Return [x, y] of the center of cell containing provided text 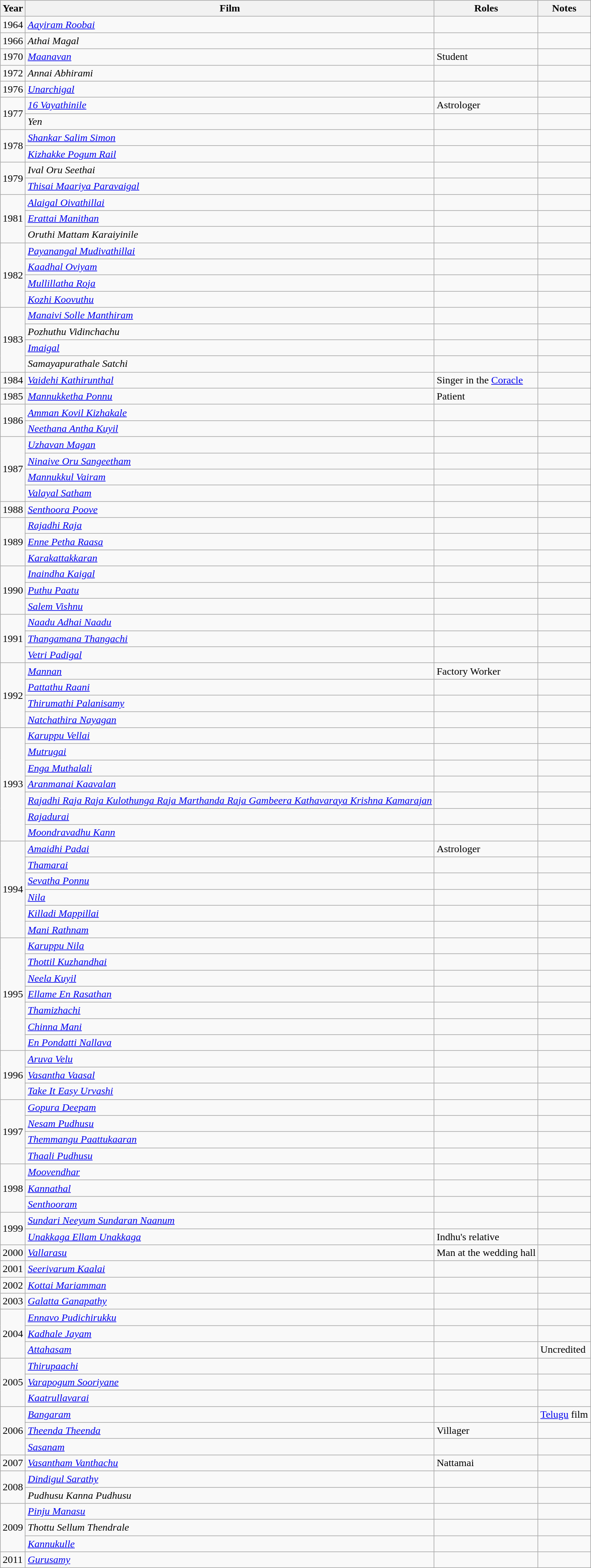
Manaivi Solle Manthiram [230, 315]
Unakkaga Ellam Unakkaga [230, 1237]
Vetri Padigal [230, 655]
Puthu Paatu [230, 590]
Thottu Sellum Thendrale [230, 1528]
Kozhi Koovuthu [230, 299]
Killadi Mappillai [230, 913]
Natchathira Nayagan [230, 720]
Erattai Manithan [230, 219]
2005 [13, 1382]
Mannan [230, 671]
1966 [13, 41]
Theenda Theenda [230, 1430]
Shankar Salim Simon [230, 138]
Ival Oru Seethai [230, 170]
Kizhakke Pogum Rail [230, 154]
Unarchigal [230, 89]
Salem Vishnu [230, 606]
1991 [13, 639]
Singer in the Coracle [486, 380]
En Pondatti Nallava [230, 1043]
2002 [13, 1285]
Kannathal [230, 1188]
1998 [13, 1188]
Mannukketha Ponnu [230, 396]
Thangamana Thangachi [230, 639]
Ninaive Oru Sangeetham [230, 461]
Samayapurathale Satchi [230, 364]
1993 [13, 784]
Amman Kovil Kizhakale [230, 412]
2009 [13, 1528]
Attahasam [230, 1350]
Student [486, 57]
Vasantha Vaasal [230, 1075]
Pattathu Raani [230, 687]
1986 [13, 420]
Amaidhi Padai [230, 849]
Thaali Pudhusu [230, 1156]
Mani Rathnam [230, 929]
Telugu film [564, 1414]
Roles [486, 8]
Alaigal Oivathillai [230, 203]
Varapogum Sooriyane [230, 1382]
Uzhavan Magan [230, 445]
1976 [13, 89]
Man at the wedding hall [486, 1253]
1977 [13, 113]
2008 [13, 1487]
Kannukulle [230, 1544]
1972 [13, 73]
Maanavan [230, 57]
Gopura Deepam [230, 1107]
Bangaram [230, 1414]
Pozhuthu Vidinchachu [230, 332]
Karuppu Nila [230, 946]
1985 [13, 396]
1978 [13, 146]
Nesam Pudhusu [230, 1123]
1997 [13, 1132]
Dindigul Sarathy [230, 1479]
Mannukkul Vairam [230, 477]
Neethana Antha Kuyil [230, 428]
Moondravadhu Kann [230, 833]
Valayal Satham [230, 493]
Kaatrullavarai [230, 1398]
Vaidehi Kathirunthal [230, 380]
Karakattakkaran [230, 558]
1983 [13, 340]
Enne Petha Raasa [230, 542]
1988 [13, 510]
Patient [486, 396]
Sasanam [230, 1447]
Thottil Kuzhandhai [230, 962]
2003 [13, 1301]
Neela Kuyil [230, 978]
Mullillatha Roja [230, 283]
Yen [230, 121]
1984 [13, 380]
Nattamai [486, 1463]
Naadu Adhai Naadu [230, 622]
Imaigal [230, 348]
2001 [13, 1269]
Notes [564, 8]
Kottai Mariamman [230, 1285]
Film [230, 8]
Moovendhar [230, 1172]
2000 [13, 1253]
Thamarai [230, 865]
1987 [13, 469]
1982 [13, 275]
16 Vayathinile [230, 105]
Vasantham Vanthachu [230, 1463]
Factory Worker [486, 671]
1981 [13, 219]
Year [13, 8]
Kadhale Jayam [230, 1334]
1989 [13, 542]
Ennavo Pudichirukku [230, 1317]
2006 [13, 1430]
Vallarasu [230, 1253]
Payanangal Mudivathillai [230, 251]
Sevatha Ponnu [230, 881]
Thamizhachi [230, 1011]
Nila [230, 897]
Oruthi Mattam Karaiyinile [230, 235]
Thirumathi Palanisamy [230, 703]
Kaadhal Oviyam [230, 267]
Indhu's relative [486, 1237]
Chinna Mani [230, 1027]
Seerivarum Kaalai [230, 1269]
Aayiram Roobai [230, 25]
Rajadurai [230, 816]
1979 [13, 178]
Uncredited [564, 1350]
Themmangu Paattukaaran [230, 1140]
Rajadhi Raja [230, 526]
Annai Abhirami [230, 73]
2007 [13, 1463]
1990 [13, 590]
Athai Magal [230, 41]
Enga Muthalali [230, 768]
Pinju Manasu [230, 1512]
2004 [13, 1334]
Galatta Ganapathy [230, 1301]
Inaindha Kaigal [230, 574]
2011 [13, 1560]
Rajadhi Raja Raja Kulothunga Raja Marthanda Raja Gambeera Kathavaraya Krishna Kamarajan [230, 800]
1995 [13, 994]
1964 [13, 25]
Thirupaachi [230, 1366]
Gurusamy [230, 1560]
1999 [13, 1228]
1994 [13, 889]
Sundari Neeyum Sundaran Naanum [230, 1220]
Pudhusu Kanna Pudhusu [230, 1495]
Aruva Velu [230, 1059]
Aranmanai Kaavalan [230, 784]
Senthoora Poove [230, 510]
Take It Easy Urvashi [230, 1091]
Mutrugai [230, 752]
Villager [486, 1430]
1996 [13, 1075]
1970 [13, 57]
Thisai Maariya Paravaigal [230, 186]
Karuppu Vellai [230, 736]
Senthooram [230, 1204]
1992 [13, 695]
Ellame En Rasathan [230, 994]
